For the text-containing cell, return its midpoint in (x, y) coordinate format. 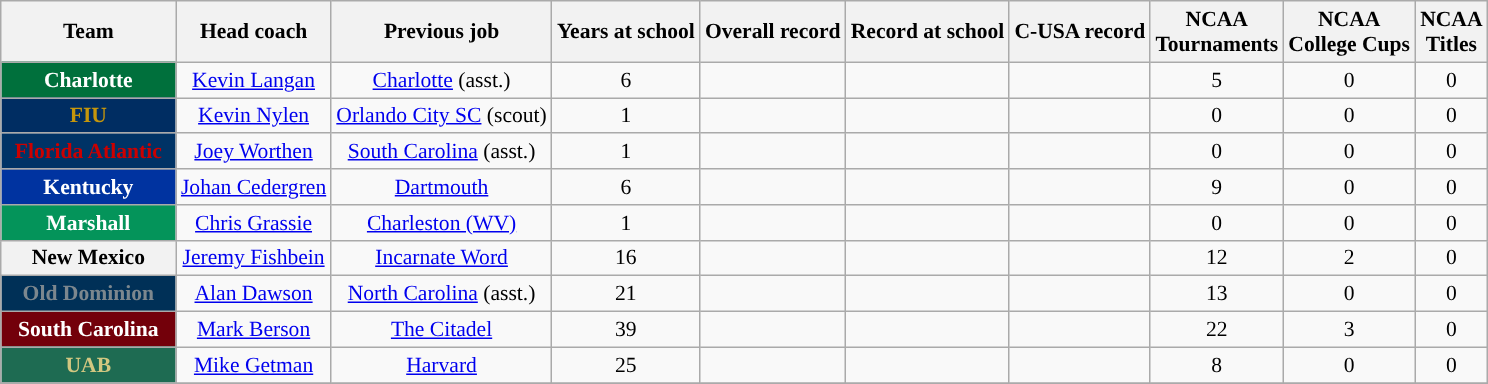
Years at school (626, 32)
Alan Dawson (254, 294)
Kentucky (88, 187)
Marshall (88, 223)
Charlotte (88, 80)
Record at school (928, 32)
UAB (88, 365)
Harvard (442, 365)
Team (88, 32)
Chris Grassie (254, 223)
Orlando City SC (scout) (442, 116)
Charleston (WV) (442, 223)
North Carolina (asst.) (442, 294)
NCAATournaments (1216, 32)
2 (1349, 258)
NCAACollege Cups (1349, 32)
Mark Berson (254, 330)
Dartmouth (442, 187)
16 (626, 258)
3 (1349, 330)
New Mexico (88, 258)
22 (1216, 330)
Old Dominion (88, 294)
8 (1216, 365)
25 (626, 365)
Joey Worthen (254, 152)
39 (626, 330)
Overall record (773, 32)
5 (1216, 80)
Kevin Langan (254, 80)
South Carolina (asst.) (442, 152)
Mike Getman (254, 365)
21 (626, 294)
13 (1216, 294)
Incarnate Word (442, 258)
NCAATitles (1451, 32)
Charlotte (asst.) (442, 80)
The Citadel (442, 330)
Head coach (254, 32)
South Carolina (88, 330)
9 (1216, 187)
Jeremy Fishbein (254, 258)
12 (1216, 258)
C-USA record (1080, 32)
Previous job (442, 32)
FIU (88, 116)
Johan Cedergren (254, 187)
Kevin Nylen (254, 116)
Florida Atlantic (88, 152)
